For the text-containing cell, return its midpoint in [X, Y] coordinate format. 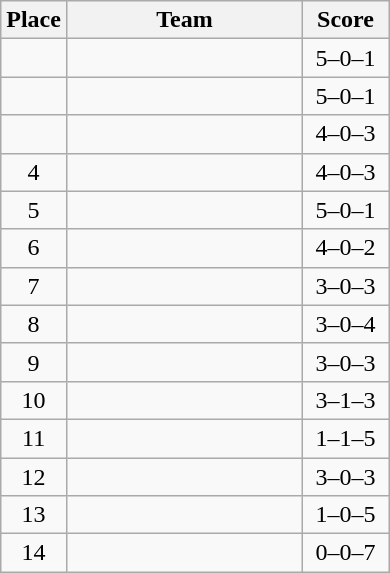
6 [34, 248]
11 [34, 438]
Team [184, 20]
Score [346, 20]
9 [34, 362]
0–0–7 [346, 553]
1–0–5 [346, 515]
3–0–4 [346, 324]
8 [34, 324]
12 [34, 477]
4–0–2 [346, 248]
14 [34, 553]
3–1–3 [346, 400]
4 [34, 172]
13 [34, 515]
7 [34, 286]
Place [34, 20]
5 [34, 210]
10 [34, 400]
1–1–5 [346, 438]
